Capture the cell that displays the provided text and extract its [X, Y] central coordinate. 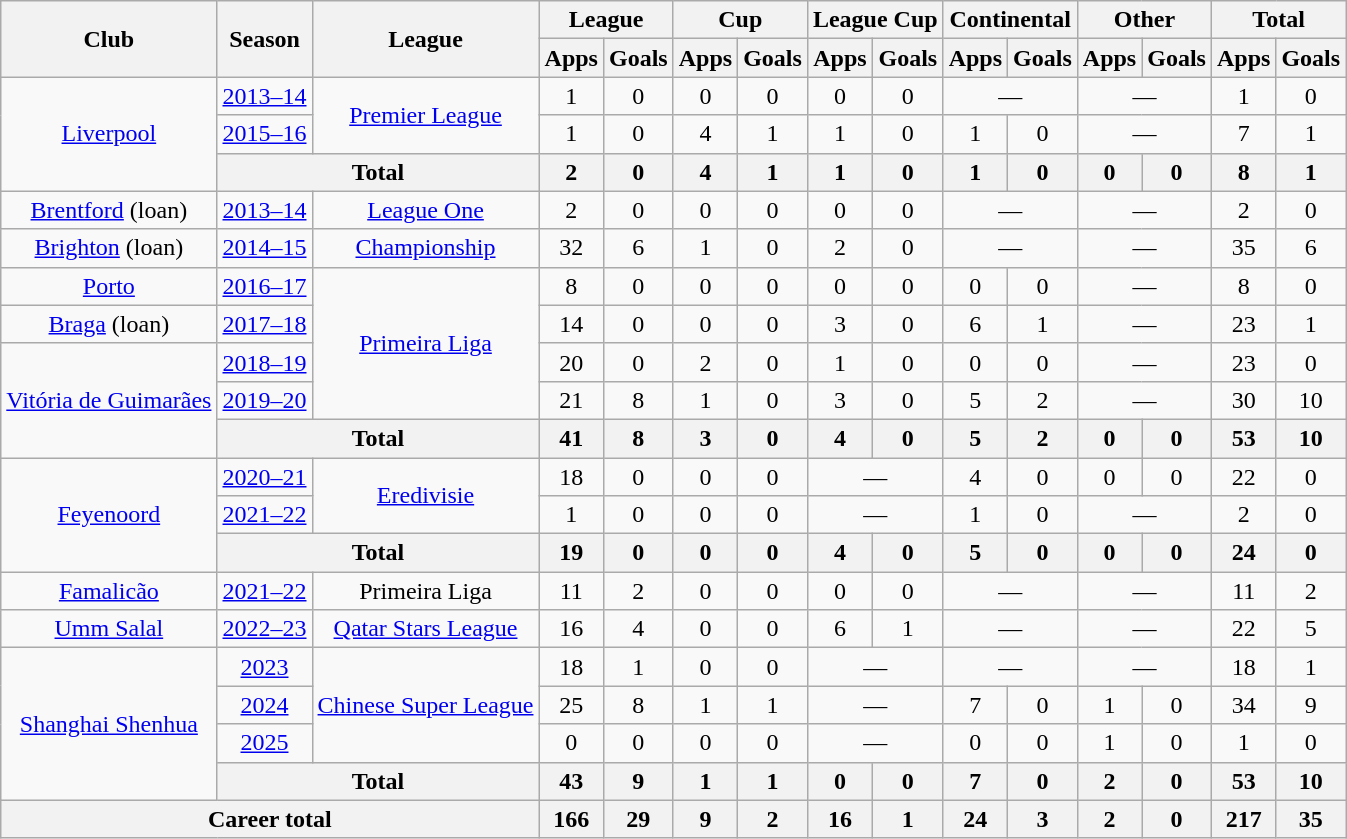
Feyenoord [109, 515]
2019–20 [264, 400]
Continental [1010, 20]
Brentford (loan) [109, 210]
166 [571, 819]
League Cup [875, 20]
Club [109, 39]
2016–17 [264, 286]
Chinese Super League [426, 705]
2018–19 [264, 362]
Shanghai Shenhua [109, 724]
Championship [426, 248]
2017–18 [264, 324]
217 [1243, 819]
30 [1243, 400]
2015–16 [264, 134]
Brighton (loan) [109, 248]
Umm Salal [109, 629]
2024 [264, 705]
Braga (loan) [109, 324]
25 [571, 705]
Eredivisie [426, 496]
2020–21 [264, 477]
Famalicão [109, 591]
Other [1144, 20]
43 [571, 781]
2014–15 [264, 248]
2025 [264, 743]
32 [571, 248]
41 [571, 438]
2023 [264, 667]
14 [571, 324]
Season [264, 39]
Career total [270, 819]
21 [571, 400]
Premier League [426, 115]
29 [638, 819]
19 [571, 553]
Porto [109, 286]
Qatar Stars League [426, 629]
League One [426, 210]
Cup [740, 20]
Vitória de Guimarães [109, 400]
34 [1243, 705]
Liverpool [109, 134]
20 [571, 362]
2022–23 [264, 629]
